From the cell containing the given text, extract its center point as [X, Y] coordinate. 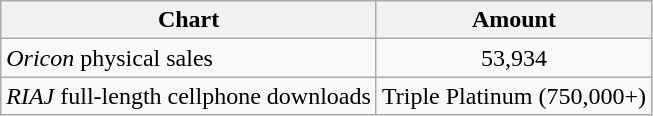
53,934 [514, 58]
Oricon physical sales [189, 58]
Triple Platinum (750,000+) [514, 96]
Chart [189, 20]
Amount [514, 20]
RIAJ full-length cellphone downloads [189, 96]
